From the cell containing the given text, extract its center point as [x, y] coordinate. 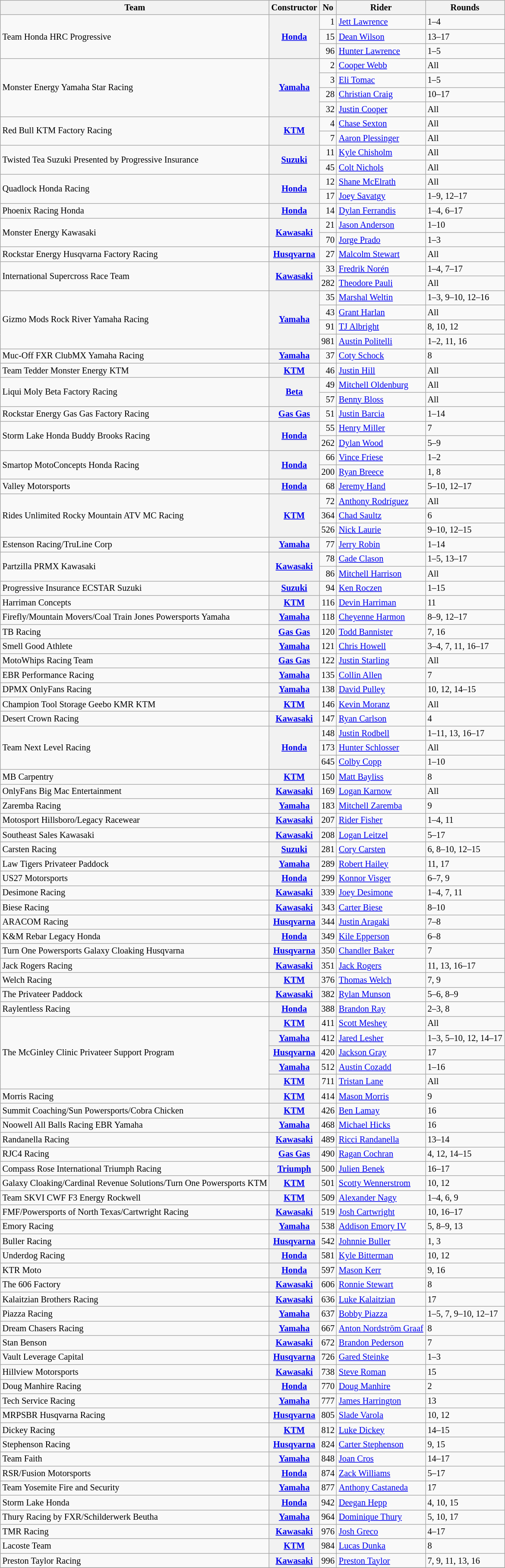
Joey Desimone [381, 893]
EBR Performance Racing [135, 675]
Justin Cooper [381, 109]
US27 Motorsports [135, 878]
66 [328, 458]
Colby Copp [381, 762]
490 [328, 1154]
Raylentless Racing [135, 1009]
Dickey Racing [135, 1430]
4, 12, 14–15 [465, 1154]
343 [328, 907]
Mason Morris [381, 1096]
Storm Lake Honda Buddy Brooks Racing [135, 436]
Partzilla PRMX Kawasaki [135, 566]
426 [328, 1110]
TJ Albright [381, 327]
14–15 [465, 1430]
The 606 Factory [135, 1285]
1–9, 12–17 [465, 196]
7, 9, 11, 13, 16 [465, 1561]
46 [328, 370]
Christian Craig [381, 94]
Jason Anderson [381, 225]
Addison Emory IV [381, 1226]
5–10, 12–17 [465, 486]
12 [328, 182]
Chad Saultz [381, 515]
636 [328, 1299]
339 [328, 893]
Kyle Bitterman [381, 1256]
Harriman Concepts [135, 602]
Cheyenne Harmon [381, 617]
Marshal Weltin [381, 298]
Rides Unlimited Rocky Mountain ATV MC Racing [135, 516]
Gizmo Mods Rock River Yamaha Racing [135, 319]
Ryan Breece [381, 472]
208 [328, 835]
1–3, 5–10, 12, 14–17 [465, 1038]
10–17 [465, 94]
1, 3 [465, 1241]
Gared Steinke [381, 1357]
8–9, 12–17 [465, 617]
32 [328, 109]
Team SKVI CWF F3 Energy Rockwell [135, 1198]
Muc-Off FXR ClubMX Yamaha Racing [135, 356]
Lucas Dunka [381, 1546]
Austin Politelli [381, 341]
RJC4 Racing [135, 1154]
Dylan Wood [381, 443]
Dean Wilson [381, 37]
Justin Hill [381, 370]
7, 9 [465, 980]
Ronnie Stewart [381, 1285]
Ragan Cochran [381, 1154]
5, 10, 17 [465, 1517]
Monster Energy Kawasaki [135, 232]
637 [328, 1314]
Kevin Moranz [381, 704]
414 [328, 1096]
1–15 [465, 588]
Triumph [294, 1169]
Liqui Moly Beta Factory Racing [135, 392]
5, 8–9, 13 [465, 1226]
Rider Fisher [381, 820]
Konnor Visger [381, 878]
86 [328, 574]
Twisted Tea Suzuki Presented by Progressive Insurance [135, 160]
49 [328, 385]
Preston Taylor Racing [135, 1561]
33 [328, 269]
376 [328, 980]
72 [328, 501]
Galaxy Cloaking/Cardinal Revenue Solutions/Turn One Powersports KTM [135, 1183]
7, 16 [465, 632]
Cade Clason [381, 559]
Eli Tomac [381, 80]
45 [328, 167]
27 [328, 254]
Rockstar Energy Husqvarna Factory Racing [135, 254]
Phoenix Racing Honda [135, 211]
Thomas Welch [381, 980]
Coty Schock [381, 356]
Brandon Pederson [381, 1343]
Kalaitzian Brothers Racing [135, 1299]
512 [328, 1067]
468 [328, 1125]
Rounds [465, 7]
Constructor [294, 7]
James Harrington [381, 1401]
500 [328, 1169]
738 [328, 1372]
Team Tedder Monster Energy KTM [135, 370]
Hunter Lawrence [381, 51]
K&M Rebar Legacy Honda [135, 936]
28 [328, 94]
420 [328, 1053]
Chase Sexton [381, 124]
726 [328, 1357]
11, 17 [465, 864]
Justin Barcia [381, 414]
Team [135, 7]
1–3, 9–10, 12–16 [465, 298]
Luke Dickey [381, 1430]
Chandler Baker [381, 951]
Preston Taylor [381, 1561]
TMR Racing [135, 1531]
Progressive Insurance ECSTAR Suzuki [135, 588]
173 [328, 748]
645 [328, 762]
Nick Laurie [381, 530]
5–9 [465, 443]
282 [328, 283]
Jack Rogers Racing [135, 966]
281 [328, 849]
Summit Coaching/Sun Powersports/Cobra Chicken [135, 1110]
Brandon Ray [381, 1009]
Cory Carsten [381, 849]
Zack Williams [381, 1474]
Mitchell Zaremba [381, 806]
77 [328, 545]
Hunter Schlosser [381, 748]
43 [328, 312]
538 [328, 1226]
874 [328, 1474]
94 [328, 588]
1–4, 6, 9 [465, 1198]
Anthony Rodríguez [381, 501]
Piazza Racing [135, 1314]
8, 10, 12 [465, 327]
Desimone Racing [135, 893]
Beta [294, 392]
Hillview Motorsports [135, 1372]
Ken Roczen [381, 588]
138 [328, 690]
Johnnie Buller [381, 1241]
Rider [381, 7]
Tristan Lane [381, 1082]
349 [328, 936]
91 [328, 327]
Henry Miller [381, 428]
382 [328, 994]
606 [328, 1285]
Mason Kerr [381, 1270]
11, 13, 16–17 [465, 966]
21 [328, 225]
Deegan Hepp [381, 1502]
70 [328, 240]
Slade Varola [381, 1415]
FMF/Powersports of North Texas/Cartwright Racing [135, 1212]
Emory Racing [135, 1226]
96 [328, 51]
Anton Nordström Graaf [381, 1328]
Red Bull KTM Factory Racing [135, 131]
7–8 [465, 922]
Robert Hailey [381, 864]
Steve Roman [381, 1372]
OnlyFans Big Mac Entertainment [135, 791]
Zaremba Racing [135, 806]
Jackson Gray [381, 1053]
Fredrik Norén [381, 269]
Ricci Randanella [381, 1140]
Mitchell Harrison [381, 574]
6 [465, 515]
1–4, 11 [465, 820]
14–17 [465, 1459]
Desert Crown Racing [135, 719]
The McGinley Clinic Privateer Support Program [135, 1052]
Shane McElrath [381, 182]
Tech Service Racing [135, 1401]
RSR/Fusion Motorsports [135, 1474]
6–7, 9 [465, 878]
Jack Rogers [381, 966]
120 [328, 632]
146 [328, 704]
Josh Cartwright [381, 1212]
147 [328, 719]
Justin Starling [381, 661]
Justin Aragaki [381, 922]
Ben Lamay [381, 1110]
13–14 [465, 1140]
118 [328, 617]
Luke Kalaitzian [381, 1299]
3 [328, 80]
55 [328, 428]
877 [328, 1488]
351 [328, 966]
1–5, 7, 9–10, 12–17 [465, 1314]
4, 10, 15 [465, 1502]
Colt Nichols [381, 167]
4–17 [465, 1531]
6, 8–10, 12–15 [465, 849]
1–4, 7, 11 [465, 893]
Scotty Wennerstrom [381, 1183]
9, 16 [465, 1270]
Josh Greco [381, 1531]
Dylan Ferrandis [381, 211]
Dominique Thury [381, 1517]
984 [328, 1546]
MRPSBR Husqvarna Racing [135, 1415]
35 [328, 298]
1–2, 11, 16 [465, 341]
848 [328, 1459]
Jerry Robin [381, 545]
964 [328, 1517]
207 [328, 820]
411 [328, 1023]
Compass Rose International Triumph Racing [135, 1169]
Ryan Carlson [381, 719]
Rylan Munson [381, 994]
489 [328, 1140]
519 [328, 1212]
Grant Harlan [381, 312]
ARACOM Racing [135, 922]
Justin Rodbell [381, 733]
1–5, 13–17 [465, 559]
Julien Benek [381, 1169]
777 [328, 1401]
Turn One Powersports Galaxy Cloaking Husqvarna [135, 951]
Michael Hicks [381, 1125]
Team Yosemite Fire and Security [135, 1488]
37 [328, 356]
Joey Savatgy [381, 196]
Firefly/Mountain Movers/Coal Train Jones Powersports Yamaha [135, 617]
Jorge Prado [381, 240]
Anthony Castaneda [381, 1488]
Collin Allen [381, 675]
388 [328, 1009]
2–3, 8 [465, 1009]
Austin Cozadd [381, 1067]
Southeast Sales Kawasaki [135, 835]
10, 12, 14–15 [465, 690]
6–8 [465, 936]
Matt Bayliss [381, 777]
14 [328, 211]
16–17 [465, 1169]
805 [328, 1415]
344 [328, 922]
Noowell All Balls Racing EBR Yamaha [135, 1125]
1, 8 [465, 472]
Carsten Racing [135, 849]
Monster Energy Yamaha Star Racing [135, 87]
299 [328, 878]
122 [328, 661]
Team Honda HRC Progressive [135, 36]
57 [328, 399]
Underdog Racing [135, 1256]
Team Faith [135, 1459]
Carter Biese [381, 907]
Stan Benson [135, 1343]
Todd Bannister [381, 632]
Smartop MotoConcepts Honda Racing [135, 465]
289 [328, 864]
770 [328, 1386]
13–17 [465, 37]
9, 15 [465, 1444]
Valley Motorsports [135, 486]
1–11, 13, 16–17 [465, 733]
Scott Meshey [381, 1023]
364 [328, 515]
The Privateer Paddock [135, 994]
9–10, 12–15 [465, 530]
824 [328, 1444]
Motosport Hillsboro/Legacy Racewear [135, 820]
8–10 [465, 907]
Devin Harriman [381, 602]
1–4, 7–17 [465, 269]
51 [328, 414]
183 [328, 806]
200 [328, 472]
1–4 [465, 22]
Aaron Plessinger [381, 138]
Benny Bloss [381, 399]
Cooper Webb [381, 66]
116 [328, 602]
Biese Racing [135, 907]
Malcolm Stewart [381, 254]
581 [328, 1256]
Morris Racing [135, 1096]
Jeremy Hand [381, 486]
Rockstar Energy Gas Gas Factory Racing [135, 414]
3–4, 7, 11, 16–17 [465, 646]
1–16 [465, 1067]
MB Carpentry [135, 777]
976 [328, 1531]
Storm Lake Honda [135, 1502]
981 [328, 341]
542 [328, 1241]
1–4, 6–17 [465, 211]
942 [328, 1502]
667 [328, 1328]
Dream Chasers Racing [135, 1328]
Logan Leitzel [381, 835]
150 [328, 777]
Vince Friese [381, 458]
Estenson Racing/TruLine Corp [135, 545]
Stephenson Racing [135, 1444]
501 [328, 1183]
812 [328, 1430]
Doug Manhire [381, 1386]
David Pulley [381, 690]
Lacoste Team [135, 1546]
Team Next Level Racing [135, 748]
135 [328, 675]
Thury Racing by FXR/Schilderwerk Beutha [135, 1517]
350 [328, 951]
Bobby Piazza [381, 1314]
597 [328, 1270]
169 [328, 791]
Jared Lesher [381, 1038]
DPMX OnlyFans Racing [135, 690]
Welch Racing [135, 980]
5–6, 8–9 [465, 994]
412 [328, 1038]
Joan Cros [381, 1459]
13 [465, 1401]
Law Tigers Privateer Paddock [135, 864]
711 [328, 1082]
Doug Manhire Racing [135, 1386]
262 [328, 443]
KTR Moto [135, 1270]
Champion Tool Storage Geebo KMR KTM [135, 704]
121 [328, 646]
Vault Leverage Capital [135, 1357]
Carter Stephenson [381, 1444]
Chris Howell [381, 646]
No [328, 7]
Smell Good Athlete [135, 646]
Jett Lawrence [381, 22]
Buller Racing [135, 1241]
Kyle Chisholm [381, 153]
Alexander Nagy [381, 1198]
Mitchell Oldenburg [381, 385]
1 [328, 22]
509 [328, 1198]
Logan Karnow [381, 791]
78 [328, 559]
TB Racing [135, 632]
996 [328, 1561]
Kile Epperson [381, 936]
1–2 [465, 458]
Quadlock Honda Racing [135, 189]
68 [328, 486]
International Supercross Race Team [135, 276]
526 [328, 530]
Theodore Pauli [381, 283]
10, 16–17 [465, 1212]
148 [328, 733]
672 [328, 1343]
Randanella Racing [135, 1140]
MotoWhips Racing Team [135, 661]
